Determine the [x, y] coordinate at the center of the cell enclosing the given text.  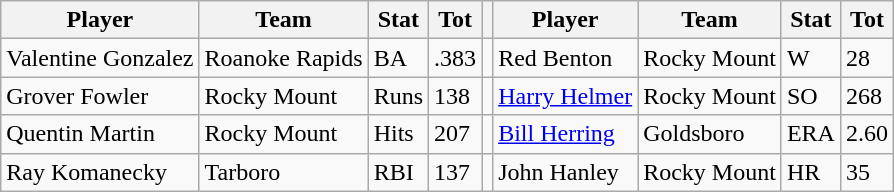
Goldsboro [710, 134]
HR [810, 172]
RBI [398, 172]
268 [866, 96]
SO [810, 96]
.383 [456, 58]
Grover Fowler [100, 96]
138 [456, 96]
Hits [398, 134]
28 [866, 58]
137 [456, 172]
Red Benton [566, 58]
2.60 [866, 134]
BA [398, 58]
35 [866, 172]
Valentine Gonzalez [100, 58]
ERA [810, 134]
Harry Helmer [566, 96]
John Hanley [566, 172]
207 [456, 134]
W [810, 58]
Bill Herring [566, 134]
Runs [398, 96]
Tarboro [284, 172]
Ray Komanecky [100, 172]
Roanoke Rapids [284, 58]
Quentin Martin [100, 134]
